Provide the [x, y] coordinate of the cell's center where the given text is located.  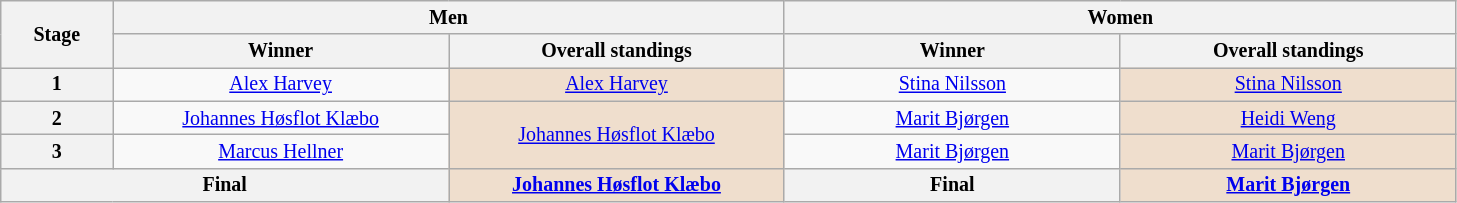
1 [57, 84]
Stage [57, 34]
Men [449, 18]
3 [57, 152]
Heidi Weng [1288, 118]
Marcus Hellner [281, 152]
2 [57, 118]
Women [1120, 18]
